Search for the cell housing the specified text and yield its (X, Y) center coordinate. 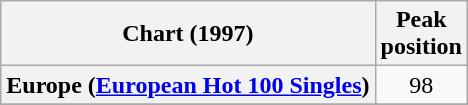
Peakposition (421, 34)
Chart (1997) (188, 34)
Europe (European Hot 100 Singles) (188, 85)
98 (421, 85)
